Search for the cell housing the specified text and yield its (X, Y) center coordinate. 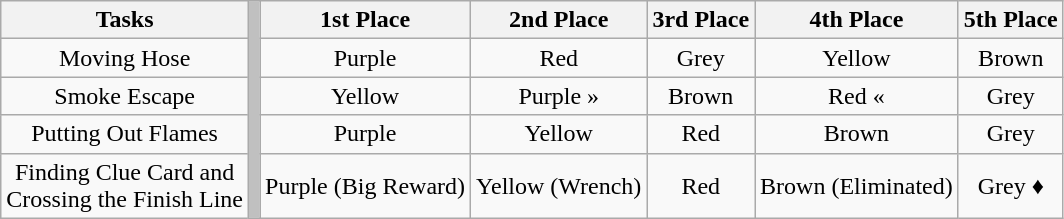
Purple (Big Reward) (366, 186)
Brown (Eliminated) (857, 186)
Grey ♦ (1010, 186)
4th Place (857, 20)
Finding Clue Card and Crossing the Finish Line (125, 186)
Tasks (125, 20)
Moving Hose (125, 58)
1st Place (366, 20)
2nd Place (559, 20)
Yellow (Wrench) (559, 186)
5th Place (1010, 20)
Red « (857, 96)
Putting Out Flames (125, 134)
Purple » (559, 96)
3rd Place (701, 20)
Smoke Escape (125, 96)
